Search for the cell housing the specified text and yield its [x, y] center coordinate. 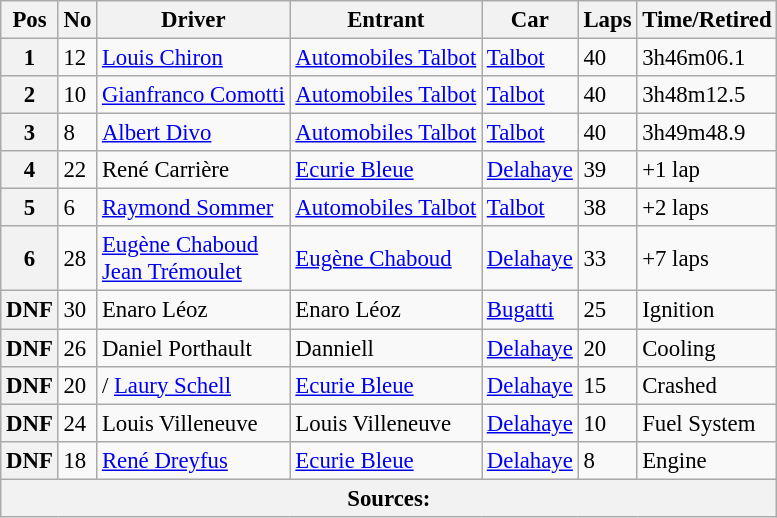
Bugatti [530, 310]
Raymond Sommer [194, 208]
Albert Divo [194, 133]
Fuel System [707, 423]
Gianfranco Comotti [194, 95]
Eugène Chaboud Jean Trémoulet [194, 258]
Danniell [386, 348]
18 [77, 460]
Pos [30, 20]
Entrant [386, 20]
3h49m48.9 [707, 133]
5 [30, 208]
Eugène Chaboud [386, 258]
12 [77, 58]
No [77, 20]
Ignition [707, 310]
3h48m12.5 [707, 95]
38 [608, 208]
39 [608, 170]
René Carrière [194, 170]
Laps [608, 20]
Cooling [707, 348]
3 [30, 133]
30 [77, 310]
28 [77, 258]
1 [30, 58]
René Dreyfus [194, 460]
26 [77, 348]
Sources: [389, 498]
25 [608, 310]
3h46m06.1 [707, 58]
Engine [707, 460]
15 [608, 385]
+1 lap [707, 170]
+7 laps [707, 258]
Car [530, 20]
33 [608, 258]
22 [77, 170]
Crashed [707, 385]
Louis Chiron [194, 58]
24 [77, 423]
/ Laury Schell [194, 385]
Time/Retired [707, 20]
Daniel Porthault [194, 348]
Driver [194, 20]
+2 laps [707, 208]
2 [30, 95]
4 [30, 170]
